Return the [x, y] coordinate for the center point of the cell that contains the specified text.  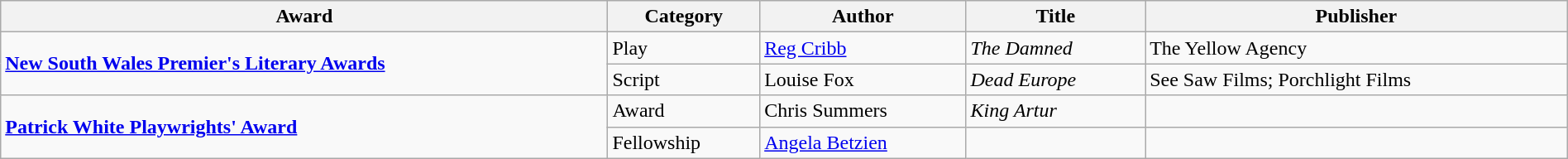
Publisher [1356, 17]
The Yellow Agency [1356, 48]
Louise Fox [863, 79]
Angela Betzien [863, 142]
Chris Summers [863, 111]
Dead Europe [1055, 79]
Fellowship [684, 142]
See Saw Films; Porchlight Films [1356, 79]
Script [684, 79]
Author [863, 17]
Play [684, 48]
Title [1055, 17]
King Artur [1055, 111]
New South Wales Premier's Literary Awards [304, 64]
Reg Cribb [863, 48]
Category [684, 17]
Patrick White Playwrights' Award [304, 127]
The Damned [1055, 48]
